Detect which cell encompasses the target text, then output its [x, y] center coordinate. 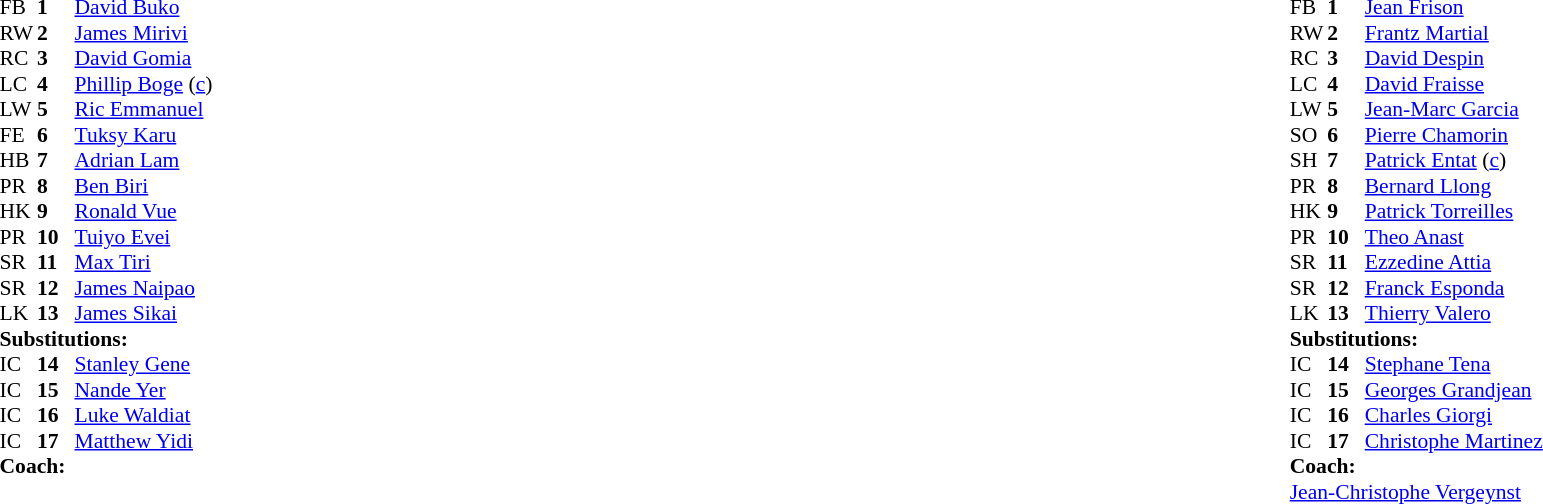
James Sikai [143, 313]
Nande Yer [143, 390]
FE [19, 135]
Patrick Entat (c) [1454, 161]
Ezzedine Attia [1454, 263]
Franck Esponda [1454, 288]
David Despin [1454, 59]
Bernard Llong [1454, 186]
SH [1309, 161]
Tuiyo Evei [143, 237]
Georges Grandjean [1454, 390]
Charles Giorgi [1454, 415]
Matthew Yidi [143, 441]
Theo Anast [1454, 237]
Phillip Boge (c) [143, 84]
Christophe Martinez [1454, 441]
Max Tiri [143, 263]
Thierry Valero [1454, 313]
Patrick Torreilles [1454, 211]
Ric Emmanuel [143, 109]
Luke Waldiat [143, 415]
Ben Biri [143, 186]
Frantz Martial [1454, 33]
Jean-Marc Garcia [1454, 109]
Tuksy Karu [143, 135]
Pierre Chamorin [1454, 135]
James Mirivi [143, 33]
HB [19, 161]
Stanley Gene [143, 365]
Ronald Vue [143, 211]
David Fraisse [1454, 84]
James Naipao [143, 288]
David Gomia [143, 59]
Stephane Tena [1454, 365]
SO [1309, 135]
Adrian Lam [143, 161]
